For the text-containing cell, return its midpoint in [x, y] coordinate format. 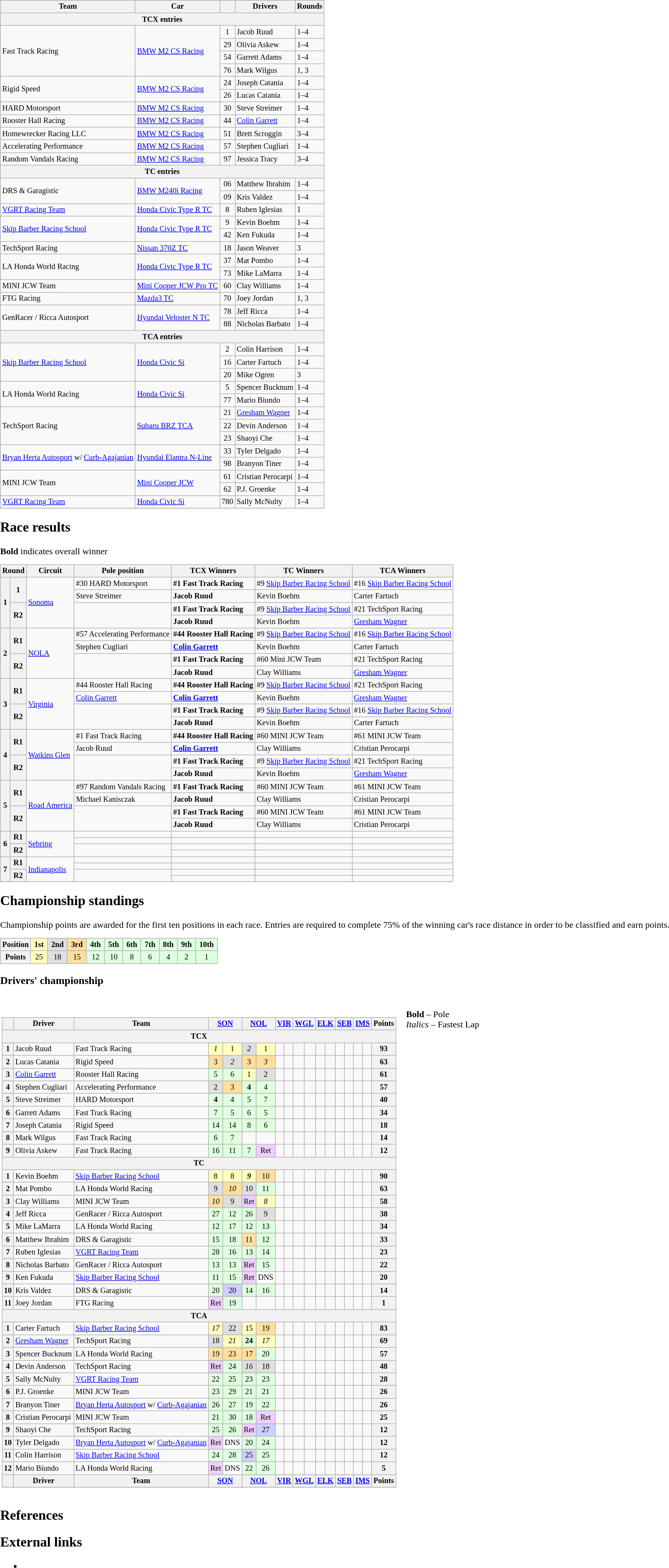
7th [150, 945]
51 [227, 134]
Road America [51, 806]
Car [178, 7]
Virginia [51, 704]
44 [227, 121]
62 [227, 489]
69 [384, 1341]
4th [95, 945]
40 [384, 1100]
3rd [77, 945]
TCA [199, 1316]
10th [206, 945]
54 [227, 57]
Round [14, 571]
Hyundai Elantra N-Line [178, 457]
90 [384, 1176]
06 [227, 184]
Mike Ogren [265, 375]
Mini Cooper JCW [178, 483]
Sonoma [51, 603]
Position [15, 945]
83 [384, 1328]
Michael Kanisczak [123, 799]
Subaru BRZ TCA [178, 426]
98 [227, 464]
Homewrecker Racing LLC [68, 134]
37 [227, 261]
Brett Scroggin [265, 134]
58 [384, 1202]
#57 Accelerating Performance [123, 634]
Rounds [310, 7]
70 [227, 299]
#97 Random Vandals Racing [123, 787]
6th [132, 945]
Mazda3 TC [178, 299]
TC [199, 1164]
9th [186, 945]
76 [227, 70]
77 [227, 400]
Pole position [123, 571]
TCX [199, 1036]
97 [227, 159]
09 [227, 197]
TC Winners [304, 571]
TC entries [162, 172]
88 [227, 324]
Watkins Glen [51, 755]
Mini Cooper JCW Pro TC [178, 286]
780 [227, 502]
Indianapolis [51, 869]
1st [39, 945]
8th [168, 945]
Sebring [51, 844]
Hyundai Veloster N TC [178, 318]
73 [227, 273]
Drivers [265, 7]
Bold – Pole Italics – Fastest Lap [443, 1247]
5th [114, 945]
TCA Winners [403, 571]
2nd [57, 945]
Jessica Tracy [265, 159]
60 [227, 286]
Circuit [51, 571]
TCX Winners [213, 571]
Nissan 370Z TC [178, 248]
Jason Weaver [265, 248]
NOLA [51, 653]
BMW M240i Racing [178, 191]
#30 HARD Motorsport [123, 584]
93 [384, 1049]
38 [384, 1214]
#60 Mini JCW Team [304, 660]
42 [227, 235]
TCX entries [162, 19]
78 [227, 311]
48 [384, 1367]
Random Vandals Racing [68, 159]
TCA entries [162, 337]
